Return [x, y] of the center of cell containing provided text 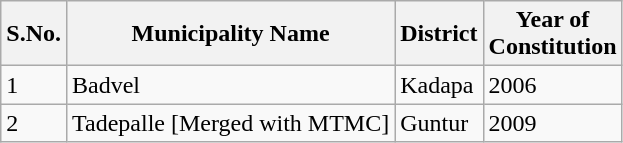
Municipality Name [230, 34]
District [439, 34]
Guntur [439, 123]
Year ofConstitution [552, 34]
S.No. [34, 34]
Badvel [230, 85]
2009 [552, 123]
Tadepalle [Merged with MTMC] [230, 123]
2006 [552, 85]
Kadapa [439, 85]
1 [34, 85]
2 [34, 123]
